Return the (x, y) coordinate for the center point of the cell that contains the specified text.  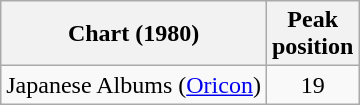
Japanese Albums (Oricon) (134, 85)
Chart (1980) (134, 34)
Peakposition (312, 34)
19 (312, 85)
